Identify which cell holds the provided text, then report its (x, y) central coordinate. 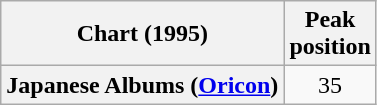
Peakposition (330, 34)
35 (330, 85)
Japanese Albums (Oricon) (142, 85)
Chart (1995) (142, 34)
